Search for the cell housing the specified text and yield its (x, y) center coordinate. 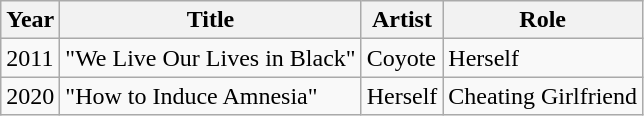
Cheating Girlfriend (543, 96)
Coyote (402, 58)
Artist (402, 20)
2011 (30, 58)
Title (210, 20)
Year (30, 20)
2020 (30, 96)
Role (543, 20)
"How to Induce Amnesia" (210, 96)
"We Live Our Lives in Black" (210, 58)
